Find where the given text appears and provide that cell's center as [X, Y] coordinate. 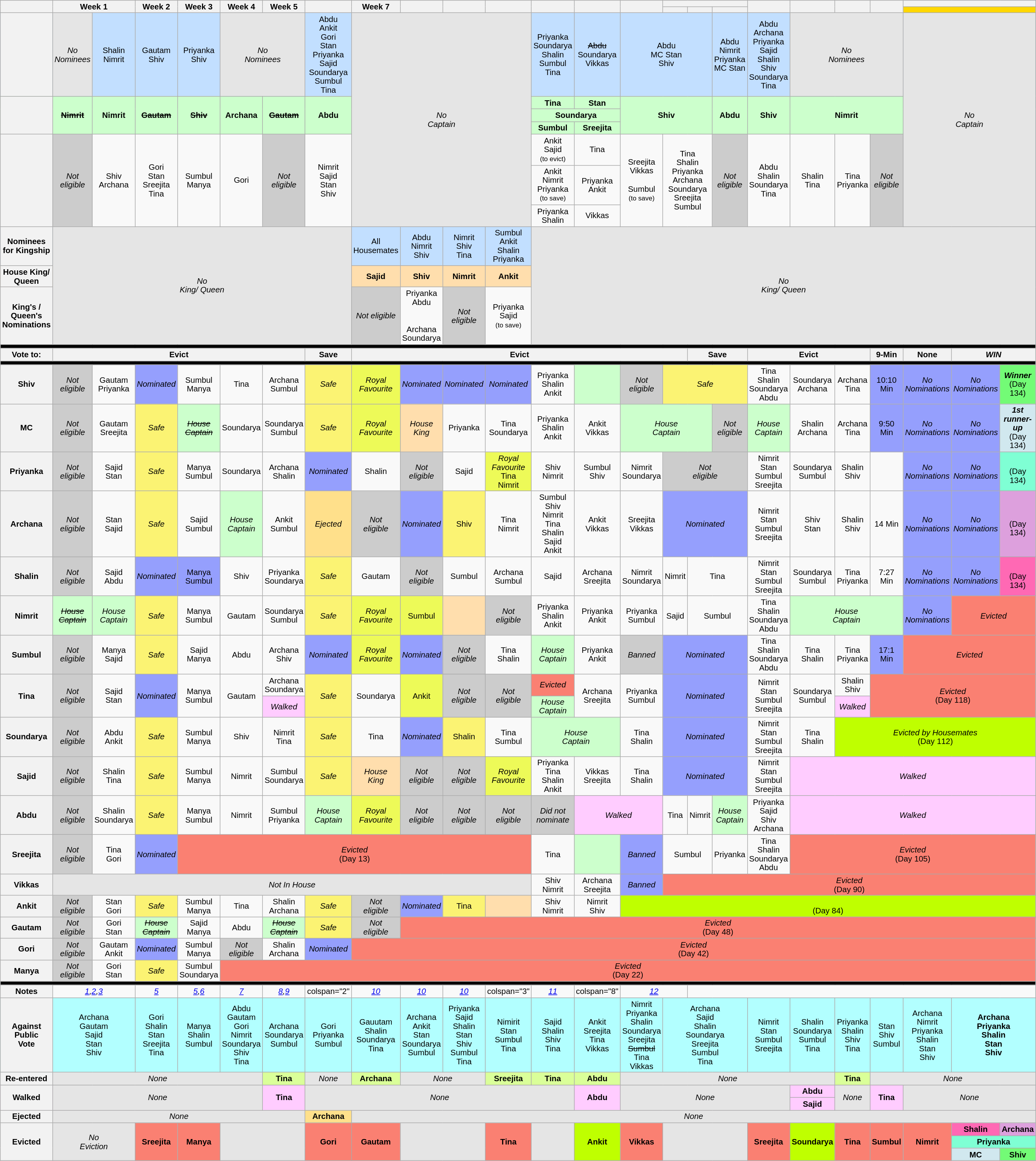
TinaSoundarya [508, 428]
NimritPriyankaShalinSoundaryaSreejitaSumbulTinaVikkas [642, 1035]
Stan [597, 103]
NimritTina [284, 737]
Evicted(Day 42) [694, 949]
AbduMC StanShiv [666, 54]
SumbulShivNimritTinaShalinSajidAnkit [553, 524]
SumbulShiv [597, 471]
SajidShalinShivTina [553, 1035]
NimiritStanSumbulTina [508, 1035]
ArchanaShalin [284, 471]
10:10 Min [886, 384]
TinaSumbul [508, 737]
GoriPriyankaSumbul [328, 1035]
Not In House [292, 884]
GoriStanSreejitaTina [156, 180]
PriyankaSoundarya [284, 576]
Re-entered [27, 1078]
PriyankaShiv [199, 54]
PriyankaSoundaryaShalinSumbulTina [553, 54]
PriyankaTinaShalinAnkit [553, 776]
Evicted(Day 22) [628, 971]
7 [241, 991]
ArchanaNimritPriyankaShalinStanShiv [927, 1035]
17:1 Min [886, 654]
1st runner-up(Day 134) [1018, 428]
NimritShiv [597, 906]
AnkitSreejitaTinaVikkas [597, 1035]
SoundaryaArchana [812, 384]
5,6 [199, 991]
AbduArchanaPriyankaSajidShalinShivSoundaryaTina [768, 54]
PriyankaSajid(to save) [508, 316]
ArchanaSajidShalinSoundaryaSreejitaSumbulTina [705, 1035]
Week 1 [94, 6]
Evicted(Day 13) [354, 854]
Week 7 [376, 6]
StanGori [114, 906]
GautamAnkit [114, 949]
Evicted(Day 48) [718, 928]
Week 3 [199, 6]
AgainstPublicVote [27, 1035]
RoyalFavouriteTinaNimrit [508, 471]
TinaShalinPriyankaArchanaSoundaryaSreejitaSumbul [688, 180]
GoriShalinStanSreejitaTina [156, 1035]
ShalinSoundaryaSumbulTina [812, 1035]
SajidSumbul [199, 524]
Winner(Day 134) [1018, 384]
AbduAnkit [114, 737]
8,9 [284, 991]
Week 5 [284, 6]
1,2,3 [94, 991]
AbduSoundaryaVikkas [597, 54]
Shalin Nimrit [114, 54]
GautamSreejita [114, 428]
Shiv Archana [114, 180]
King's / Queen's Nominations [27, 316]
Did notnominate [553, 815]
AbduShalinSoundaryaTina [768, 180]
StanShivSumbul [886, 1035]
ArchanaShiv [284, 654]
All Housemates [376, 246]
ShalinSoundarya [114, 815]
ArchanaPriyankaShalinStanShiv [994, 1035]
ManyaShalinSumbul [199, 1035]
AbduNimritPriyankaMC Stan [730, 54]
colspan="2" [328, 991]
House King/ Queen [27, 276]
AnkitSajid(to evict) [553, 149]
Vote to: [27, 355]
StanSajid [114, 524]
Priyanka Shalin [553, 215]
Evicted by Housemates(Day 112) [935, 737]
Ankit Nimrit Priyanka (to save) [553, 185]
AbduNimritShiv [422, 246]
ManyaSajid [114, 654]
11 [553, 991]
ArchanaGautamSajidStanShiv [94, 1035]
TinaNimrit [508, 524]
GauutamShalinSoundaryaTina [376, 1035]
AbduGautamGoriNimritSoundaryaShivTina [241, 1035]
Priyanka Ankit [597, 185]
9:50 Min [886, 428]
Nominees for Kingship [27, 246]
ShivStan [812, 524]
14 Min [886, 524]
No King/ Queen [783, 285]
ArchanaAnkitStanSoundaryaSumbul [422, 1035]
Week 2 [156, 6]
WIN [994, 355]
AbduAnkitGoriStanPriyankaSajidSoundaryaSumbulTina [328, 54]
SumbulAnkitShalinPriyanka [508, 246]
7:27 Min [886, 576]
12 [654, 991]
NoEviction [94, 1141]
SajidAbdu [114, 576]
Notes [27, 991]
NimritSajid StanShiv [328, 180]
SreejitaVikkasSumbul (to save) [642, 180]
Evicted(Day 118) [953, 696]
ArchanaSoundarya [284, 685]
NoKing/ Queen [202, 285]
PriyankaAbduArchanaSoundarya [422, 316]
NimritShivTina [464, 246]
PriyankaSajidShivArchana [768, 815]
colspan="8" [597, 991]
AnkitSumbul [284, 524]
GautamPriyanka [114, 384]
SreejitaVikkas [642, 524]
Week 4 [241, 6]
Evicted(Day 105) [913, 854]
colspan="3" [508, 991]
9-Min [886, 355]
Evicted(Day 90) [849, 884]
TinaGori [114, 854]
VikkasSreejita [597, 776]
ArchanaSoundaryaSumbul [284, 1035]
5 [156, 991]
PriyankaSajidShalinStanShivSumbulTina [464, 1035]
PriyankaShalinShivTina [853, 1035]
(Day 84) [828, 906]
GautamShiv [156, 54]
SumbulPriyanka [284, 815]
